For the text-containing cell, return its midpoint in [x, y] coordinate format. 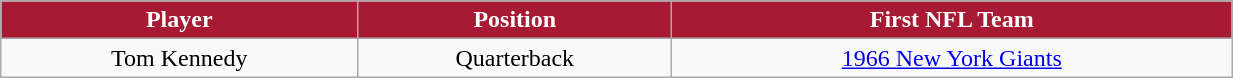
Player [180, 20]
Position [515, 20]
First NFL Team [952, 20]
Tom Kennedy [180, 58]
1966 New York Giants [952, 58]
Quarterback [515, 58]
